Identify which cell holds the provided text, then report its [X, Y] central coordinate. 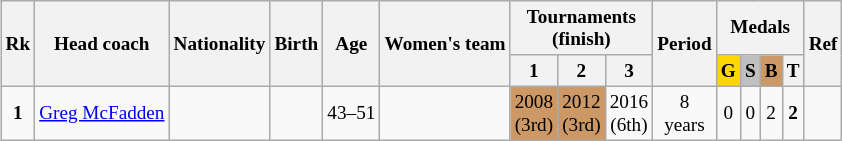
Women's team [445, 44]
Medals [760, 28]
Greg McFadden [102, 113]
Period [685, 44]
Nationality [220, 44]
Head coach [102, 44]
8years [685, 113]
B [771, 71]
Birth [296, 44]
43–51 [352, 113]
Age [352, 44]
Rk [18, 44]
2012(3rd) [582, 113]
2008(3rd) [534, 113]
G [728, 71]
2016(6th) [629, 113]
3 [629, 71]
Tournaments(finish) [582, 28]
Ref [823, 44]
S [750, 71]
T [793, 71]
